For the text-containing cell, return its midpoint in [x, y] coordinate format. 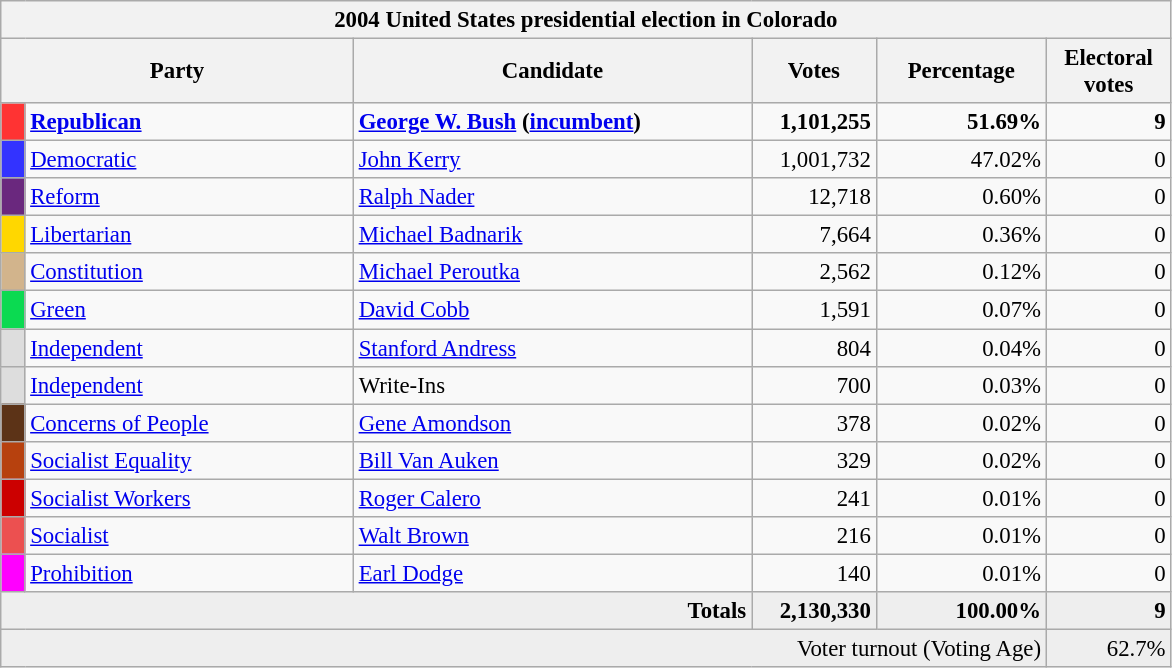
Michael Badnarik [552, 235]
0.03% [961, 385]
140 [814, 573]
100.00% [961, 611]
62.7% [1108, 648]
Socialist Equality [189, 460]
Reform [189, 197]
Party [178, 72]
2004 United States presidential election in Colorado [586, 20]
241 [814, 498]
1,001,732 [814, 160]
Socialist Workers [189, 498]
Michael Peroutka [552, 273]
Walt Brown [552, 536]
Libertarian [189, 235]
216 [814, 536]
Votes [814, 72]
Stanford Andress [552, 348]
Ralph Nader [552, 197]
2,130,330 [814, 611]
0.12% [961, 273]
51.69% [961, 122]
0.04% [961, 348]
0.07% [961, 310]
Prohibition [189, 573]
12,718 [814, 197]
Concerns of People [189, 423]
Gene Amondson [552, 423]
329 [814, 460]
Democratic [189, 160]
Roger Calero [552, 498]
Percentage [961, 72]
Socialist [189, 536]
Green [189, 310]
Voter turnout (Voting Age) [524, 648]
0.36% [961, 235]
804 [814, 348]
7,664 [814, 235]
Candidate [552, 72]
Write-Ins [552, 385]
2,562 [814, 273]
1,591 [814, 310]
Constitution [189, 273]
Electoral votes [1108, 72]
700 [814, 385]
47.02% [961, 160]
378 [814, 423]
Bill Van Auken [552, 460]
1,101,255 [814, 122]
Earl Dodge [552, 573]
George W. Bush (incumbent) [552, 122]
John Kerry [552, 160]
0.60% [961, 197]
Republican [189, 122]
David Cobb [552, 310]
Totals [376, 611]
